Locate the cell with the specified text and output its (X, Y) center coordinate. 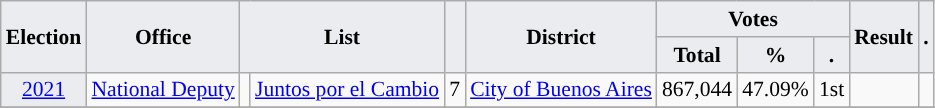
City of Buenos Aires (561, 90)
Result (884, 36)
Office (162, 36)
2021 (44, 90)
47.09% (776, 90)
867,044 (697, 90)
Election (44, 36)
National Deputy (162, 90)
7 (454, 90)
District (561, 36)
List (342, 36)
1st (832, 90)
% (776, 55)
Juntos por el Cambio (347, 90)
Total (697, 55)
Votes (753, 19)
